Output the (x, y) coordinate of the center of the cell containing the given text.  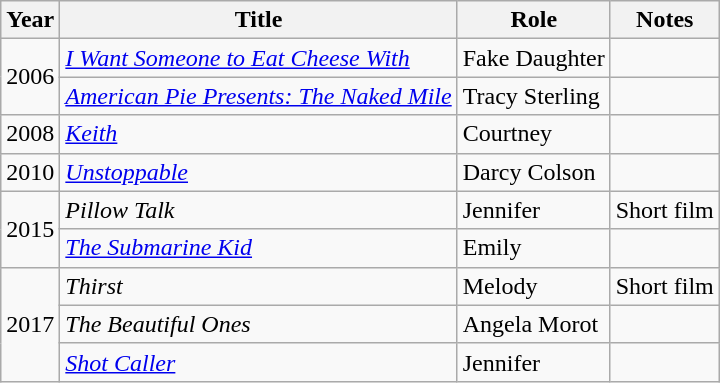
Thirst (258, 286)
Unstoppable (258, 172)
Keith (258, 134)
The Beautiful Ones (258, 324)
Role (534, 20)
Year (30, 20)
The Submarine Kid (258, 248)
Melody (534, 286)
I Want Someone to Eat Cheese With (258, 58)
American Pie Presents: The Naked Mile (258, 96)
2017 (30, 324)
Tracy Sterling (534, 96)
Shot Caller (258, 362)
Darcy Colson (534, 172)
Fake Daughter (534, 58)
2015 (30, 229)
Courtney (534, 134)
Angela Morot (534, 324)
2006 (30, 77)
Pillow Talk (258, 210)
2010 (30, 172)
Emily (534, 248)
Title (258, 20)
2008 (30, 134)
Notes (664, 20)
